Return the (X, Y) coordinate for the center point of the cell that contains the specified text.  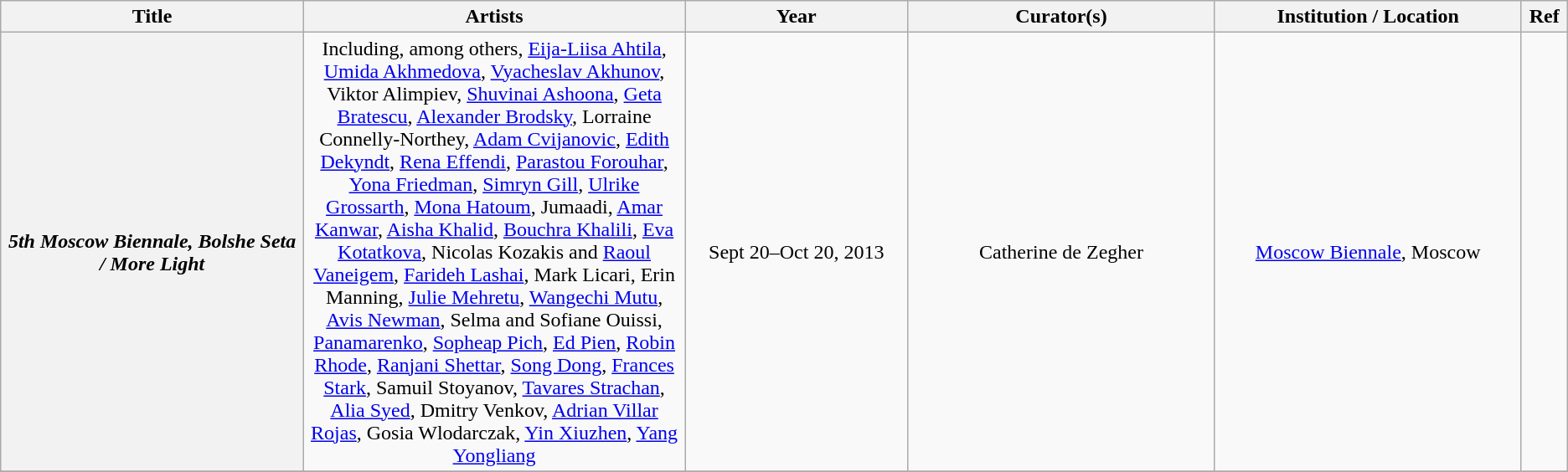
Title (152, 17)
Ref (1545, 17)
Institution / Location (1368, 17)
Artists (494, 17)
Year (797, 17)
Curator(s) (1061, 17)
5th Moscow Biennale, Bolshe Seta / More Light (152, 252)
Sept 20–Oct 20, 2013 (797, 252)
Catherine de Zegher (1061, 252)
Moscow Biennale, Moscow (1368, 252)
